Determine the [X, Y] coordinate at the center of the cell enclosing the given text.  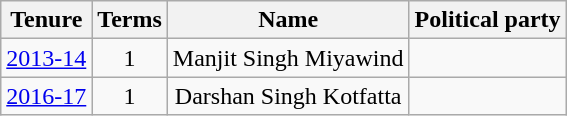
Name [288, 20]
2016-17 [46, 96]
Tenure [46, 20]
Manjit Singh Miyawind [288, 58]
Terms [130, 20]
Political party [488, 20]
2013-14 [46, 58]
Darshan Singh Kotfatta [288, 96]
